Scan for the cell matching the given text and deliver its [X, Y] coordinate at center. 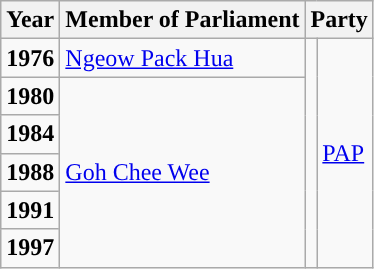
1988 [30, 172]
Party [339, 20]
Member of Parliament [182, 20]
1991 [30, 210]
Year [30, 20]
Goh Chee Wee [182, 172]
PAP [346, 153]
1976 [30, 58]
1997 [30, 248]
Ngeow Pack Hua [182, 58]
1980 [30, 96]
1984 [30, 134]
